Search for the cell housing the specified text and yield its (x, y) center coordinate. 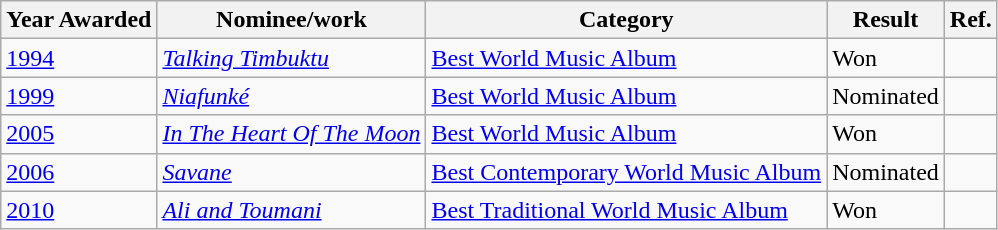
Ref. (970, 20)
In The Heart Of The Moon (292, 134)
2010 (79, 210)
Niafunké (292, 96)
Savane (292, 172)
Result (886, 20)
2006 (79, 172)
Best Contemporary World Music Album (626, 172)
2005 (79, 134)
Nominee/work (292, 20)
Category (626, 20)
Ali and Toumani (292, 210)
Year Awarded (79, 20)
1999 (79, 96)
Talking Timbuktu (292, 58)
Best Traditional World Music Album (626, 210)
1994 (79, 58)
